Search for the cell housing the specified text and yield its (X, Y) center coordinate. 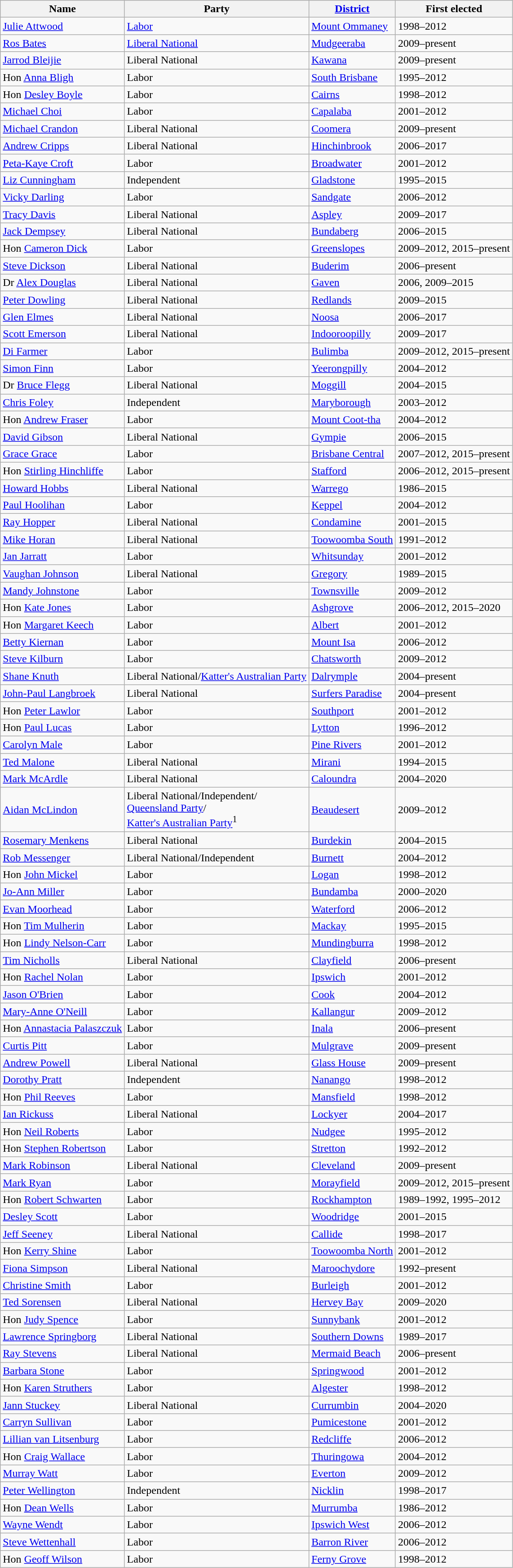
2009–2015 (454, 300)
Liz Cunningham (62, 180)
Hon Stephen Robertson (62, 1148)
Mike Horan (62, 539)
Brisbane Central (352, 454)
Ray Stevens (62, 1354)
Aidan McLindon (62, 810)
Mackay (352, 926)
Liberal National/Katter's Australian Party (217, 676)
Betty Kiernan (62, 642)
Greenslopes (352, 249)
Peta-Kaye Croft (62, 163)
Desley Scott (62, 1217)
Ted Malone (62, 762)
Chris Foley (62, 402)
Hon Andrew Fraser (62, 419)
Lillian van Litsenburg (62, 1439)
Southern Downs (352, 1336)
Mary-Anne O'Neill (62, 1011)
Springwood (352, 1371)
Dr Alex Douglas (62, 283)
Mansfield (352, 1097)
Mount Coot-tha (352, 419)
Rosemary Menkens (62, 840)
Ashgrove (352, 608)
1989–1992, 1995–2012 (454, 1199)
Lytton (352, 727)
Party (217, 9)
Jack Dempsey (62, 232)
1992–present (454, 1268)
Everton (352, 1473)
Wayne Wendt (62, 1525)
Shane Knuth (62, 676)
Christine Smith (62, 1285)
Mark McArdle (62, 779)
1996–2012 (454, 727)
2003–2012 (454, 402)
Lockyer (352, 1114)
Moggill (352, 385)
Hon Kate Jones (62, 608)
Curtis Pitt (62, 1046)
Southport (352, 710)
Mount Ommaney (352, 26)
Coomera (352, 129)
Fiona Simpson (62, 1268)
Woodridge (352, 1217)
Toowoomba South (352, 539)
2007–2012, 2015–present (454, 454)
2006, 2009–2015 (454, 283)
Hon Kerry Shine (62, 1251)
1986–2012 (454, 1508)
Nudgee (352, 1131)
Jann Stuckey (62, 1405)
Currumbin (352, 1405)
Inala (352, 1029)
Ipswich West (352, 1525)
Gladstone (352, 180)
Mandy Johnstone (62, 591)
Capalaba (352, 111)
Stafford (352, 471)
Cook (352, 994)
Maryborough (352, 402)
Redcliffe (352, 1439)
1986–2015 (454, 488)
Callide (352, 1234)
Andrew Cripps (62, 146)
Gympie (352, 437)
Hon Neil Roberts (62, 1131)
Mermaid Beach (352, 1354)
Broadwater (352, 163)
Redlands (352, 300)
Hon Dean Wells (62, 1508)
Cairns (352, 94)
Ray Hopper (62, 522)
Hon Annastacia Palaszczuk (62, 1029)
Carolyn Male (62, 744)
Mundingburra (352, 943)
Toowoomba North (352, 1251)
Mirani (352, 762)
Jarrod Bleijie (62, 60)
Jeff Seeney (62, 1234)
Hon Anna Bligh (62, 77)
Thuringowa (352, 1456)
David Gibson (62, 437)
Warrego (352, 488)
Dorothy Pratt (62, 1080)
Liberal National/Independent/Queensland Party/Katter's Australian Party1 (217, 810)
Rob Messenger (62, 857)
Nicklin (352, 1491)
Gaven (352, 283)
Kallangur (352, 1011)
Steve Kilburn (62, 659)
Beaudesert (352, 810)
John-Paul Langbroek (62, 693)
Mudgeeraba (352, 43)
Peter Dowling (62, 300)
Hon Lindy Nelson-Carr (62, 943)
Ros Bates (62, 43)
1991–2012 (454, 539)
Jan Jarratt (62, 557)
Bundaberg (352, 232)
2004–2017 (454, 1114)
Hon Desley Boyle (62, 94)
Stretton (352, 1148)
Hervey Bay (352, 1302)
Ian Rickuss (62, 1114)
Barron River (352, 1542)
Hon Cameron Dick (62, 249)
Michael Crandon (62, 129)
Scott Emerson (62, 334)
Hon Karen Struthers (62, 1388)
Liberal National/Independent (217, 857)
Townsville (352, 591)
Burnett (352, 857)
Bulimba (352, 351)
Evan Moorhead (62, 909)
Waterford (352, 909)
Yeerongpilly (352, 368)
Michael Choi (62, 111)
Clayfield (352, 960)
Maroochydore (352, 1268)
Bundamba (352, 891)
Di Farmer (62, 351)
Hon Peter Lawlor (62, 710)
Hon Margaret Keech (62, 625)
Mark Ryan (62, 1182)
Condamine (352, 522)
Cleveland (352, 1165)
1994–2015 (454, 762)
Hon John Mickel (62, 874)
Tracy Davis (62, 214)
Algester (352, 1388)
Grace Grace (62, 454)
Hon Stirling Hinchliffe (62, 471)
Keppel (352, 505)
Kawana (352, 60)
Indooroopilly (352, 334)
Logan (352, 874)
Hon Geoff Wilson (62, 1559)
Hon Paul Lucas (62, 727)
Hon Rachel Nolan (62, 977)
2000–2020 (454, 891)
Morayfield (352, 1182)
Mulgrave (352, 1046)
2009–2020 (454, 1302)
South Brisbane (352, 77)
Simon Finn (62, 368)
Mark Robinson (62, 1165)
1989–2015 (454, 574)
Dr Bruce Flegg (62, 385)
Vaughan Johnson (62, 574)
Name (62, 9)
Pumicestone (352, 1422)
Albert (352, 625)
Chatsworth (352, 659)
Sunnybank (352, 1319)
Paul Hoolihan (62, 505)
Pine Rivers (352, 744)
Sandgate (352, 197)
Andrew Powell (62, 1063)
Buderim (352, 266)
Noosa (352, 317)
Aspley (352, 214)
Julie Attwood (62, 26)
2006–2012, 2015–2020 (454, 608)
Steve Dickson (62, 266)
Glen Elmes (62, 317)
1989–2017 (454, 1336)
District (352, 9)
Hon Craig Wallace (62, 1456)
2006–2012, 2015–present (454, 471)
Carryn Sullivan (62, 1422)
Murrumba (352, 1508)
Ferny Grove (352, 1559)
Burleigh (352, 1285)
Hon Judy Spence (62, 1319)
Hon Tim Mulherin (62, 926)
Murray Watt (62, 1473)
Jason O'Brien (62, 994)
Dalrymple (352, 676)
Burdekin (352, 840)
Hinchinbrook (352, 146)
Ipswich (352, 977)
Jo-Ann Miller (62, 891)
Mount Isa (352, 642)
Caloundra (352, 779)
First elected (454, 9)
1992–2012 (454, 1148)
Nanango (352, 1080)
Hon Robert Schwarten (62, 1199)
Howard Hobbs (62, 488)
Peter Wellington (62, 1491)
Tim Nicholls (62, 960)
Gregory (352, 574)
Vicky Darling (62, 197)
Glass House (352, 1063)
Steve Wettenhall (62, 1542)
Surfers Paradise (352, 693)
Lawrence Springborg (62, 1336)
Whitsunday (352, 557)
Ted Sorensen (62, 1302)
Rockhampton (352, 1199)
Hon Phil Reeves (62, 1097)
Barbara Stone (62, 1371)
